Return (x, y) of the center of cell containing provided text 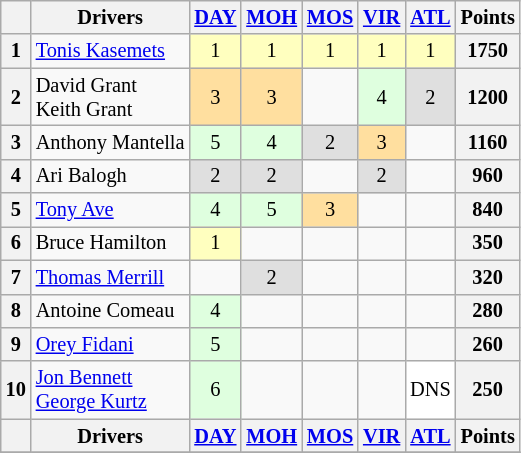
9 (16, 344)
Tony Ave (110, 210)
Antoine Comeau (110, 311)
Ari Balogh (110, 176)
260 (488, 344)
250 (488, 390)
350 (488, 243)
8 (16, 311)
Thomas Merrill (110, 277)
1160 (488, 142)
320 (488, 277)
DNS (430, 390)
Jon Bennett George Kurtz (110, 390)
280 (488, 311)
840 (488, 210)
David Grant Keith Grant (110, 97)
10 (16, 390)
1200 (488, 97)
Tonis Kasemets (110, 51)
Bruce Hamilton (110, 243)
Orey Fidani (110, 344)
Anthony Mantella (110, 142)
7 (16, 277)
1750 (488, 51)
960 (488, 176)
